Locate the cell with the specified text and output its (x, y) center coordinate. 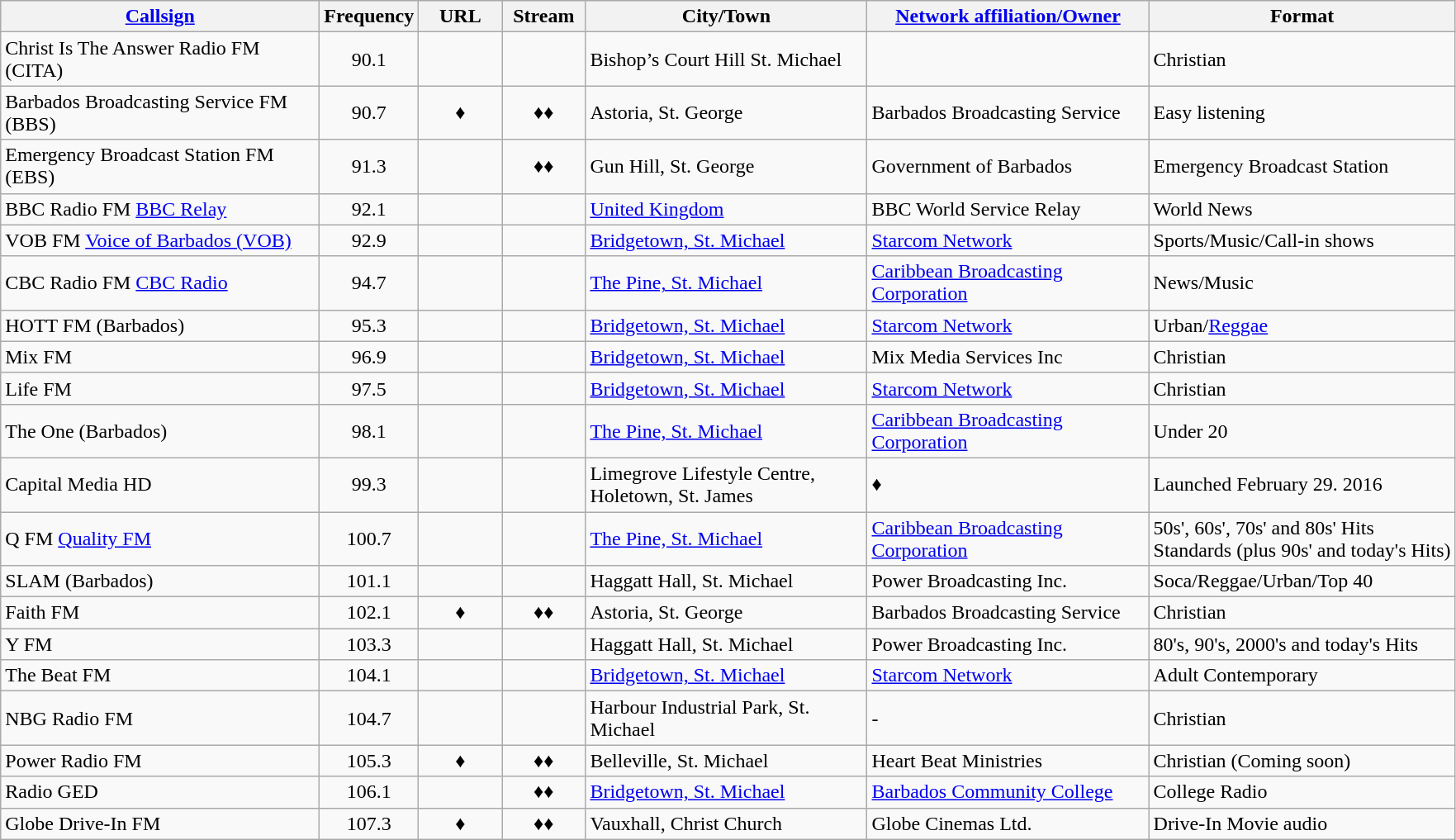
90.7 (369, 112)
The One (Barbados) (160, 431)
96.9 (369, 357)
NBG Radio FM (160, 719)
Limegrove Lifestyle Centre, Holetown, St. James (727, 484)
97.5 (369, 388)
Network affiliation/Owner (1008, 17)
Capital Media HD (160, 484)
URL (461, 17)
Gun Hill, St. George (727, 167)
VOB FM Voice of Barbados (VOB) (160, 240)
CBC Radio FM CBC Radio (160, 282)
Christ Is The Answer Radio FM (CITA) (160, 59)
Harbour Industrial Park, St. Michael (727, 719)
105.3 (369, 761)
College Radio (1302, 792)
SLAM (Barbados) (160, 581)
Barbados Broadcasting Service FM (BBS) (160, 112)
Government of Barbados (1008, 167)
Mix FM (160, 357)
Under 20 (1302, 431)
Emergency Broadcast Station FM (EBS) (160, 167)
104.1 (369, 676)
United Kingdom (727, 209)
94.7 (369, 282)
Adult Contemporary (1302, 676)
Easy listening (1302, 112)
News/Music (1302, 282)
80's, 90's, 2000's and today's Hits (1302, 644)
Launched February 29. 2016 (1302, 484)
World News (1302, 209)
- (1008, 719)
HOTT FM (Barbados) (160, 325)
99.3 (369, 484)
92.1 (369, 209)
50s', 60s', 70s' and 80s' Hits Standards (plus 90s' and today's Hits) (1302, 539)
BBC Radio FM BBC Relay (160, 209)
Belleville, St. Michael (727, 761)
92.9 (369, 240)
98.1 (369, 431)
Globe Drive-In FM (160, 823)
Soca/Reggae/Urban/Top 40 (1302, 581)
100.7 (369, 539)
Barbados Community College (1008, 792)
Heart Beat Ministries (1008, 761)
Frequency (369, 17)
103.3 (369, 644)
Y FM (160, 644)
The Beat FM (160, 676)
Urban/Reggae (1302, 325)
91.3 (369, 167)
Power Radio FM (160, 761)
BBC World Service Relay (1008, 209)
Emergency Broadcast Station (1302, 167)
Mix Media Services Inc (1008, 357)
Vauxhall, Christ Church (727, 823)
Stream (543, 17)
Bishop’s Court Hill St. Michael (727, 59)
95.3 (369, 325)
Sports/Music/Call-in shows (1302, 240)
106.1 (369, 792)
90.1 (369, 59)
City/Town (727, 17)
Globe Cinemas Ltd. (1008, 823)
Faith FM (160, 613)
104.7 (369, 719)
102.1 (369, 613)
Format (1302, 17)
Callsign (160, 17)
Q FM Quality FM (160, 539)
Life FM (160, 388)
Christian (Coming soon) (1302, 761)
107.3 (369, 823)
101.1 (369, 581)
Radio GED (160, 792)
Drive-In Movie audio (1302, 823)
